Detect which cell encompasses the target text, then output its (X, Y) center coordinate. 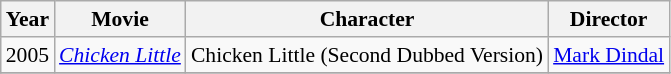
Director (608, 19)
Movie (120, 19)
Mark Dindal (608, 55)
2005 (28, 55)
Chicken Little (Second Dubbed Version) (367, 55)
Year (28, 19)
Chicken Little (120, 55)
Character (367, 19)
